Extract the (X, Y) coordinate from the center of the cell holding the provided text.  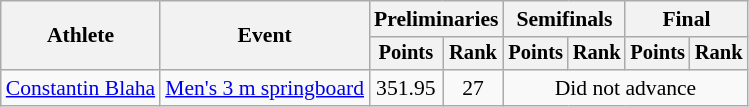
27 (474, 88)
Men's 3 m springboard (264, 88)
351.95 (406, 88)
Constantin Blaha (80, 88)
Event (264, 36)
Did not advance (625, 88)
Athlete (80, 36)
Semifinals (564, 19)
Preliminaries (436, 19)
Final (686, 19)
